Find where the given text appears and provide that cell's center as (x, y) coordinate. 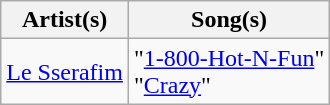
Le Sserafim (65, 72)
Artist(s) (65, 20)
"1-800-Hot-N-Fun""Crazy" (228, 72)
Song(s) (228, 20)
